Return the (X, Y) coordinate for the center point of the cell that contains the specified text.  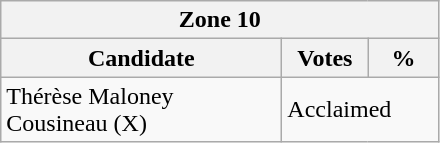
Zone 10 (220, 20)
Acclaimed (360, 110)
Candidate (142, 58)
% (404, 58)
Votes (325, 58)
Thérèse Maloney Cousineau (X) (142, 110)
